Output the [x, y] coordinate of the center of the cell containing the given text.  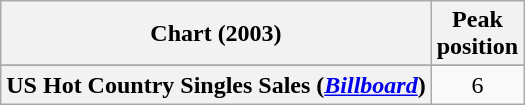
6 [477, 85]
US Hot Country Singles Sales (Billboard) [216, 85]
Chart (2003) [216, 34]
Peakposition [477, 34]
